Scan for the cell matching the given text and deliver its (x, y) coordinate at center. 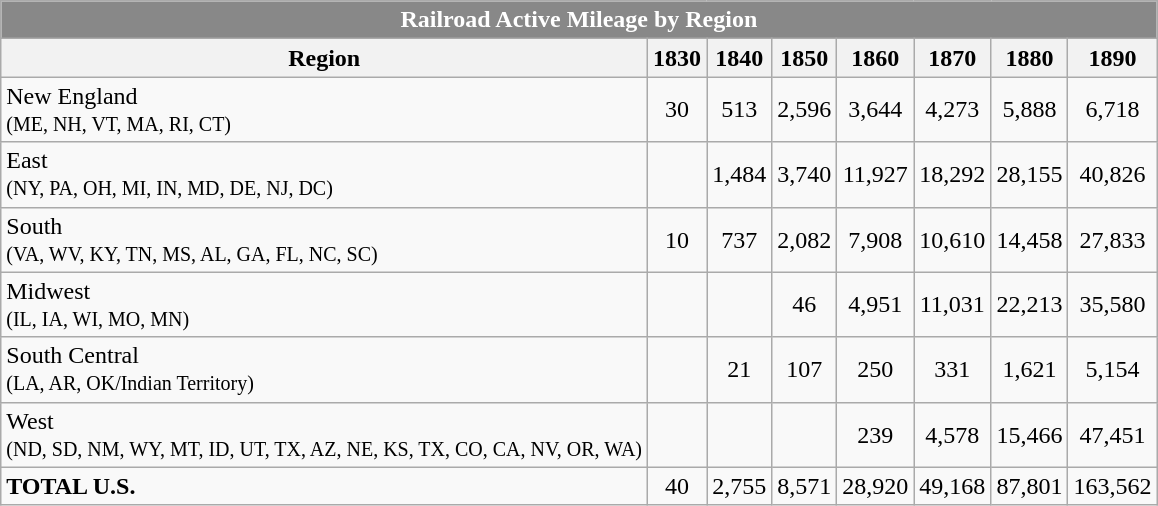
TOTAL U.S. (324, 486)
21 (740, 370)
1870 (952, 58)
5,154 (1112, 370)
8,571 (804, 486)
4,578 (952, 434)
35,580 (1112, 304)
1860 (876, 58)
4,273 (952, 110)
28,920 (876, 486)
14,458 (1030, 240)
2,755 (740, 486)
East (NY, PA, OH, MI, IN, MD, DE, NJ, DC) (324, 174)
1,621 (1030, 370)
18,292 (952, 174)
331 (952, 370)
1890 (1112, 58)
11,927 (876, 174)
2,082 (804, 240)
47,451 (1112, 434)
46 (804, 304)
737 (740, 240)
Midwest (IL, IA, WI, MO, MN) (324, 304)
28,155 (1030, 174)
4,951 (876, 304)
87,801 (1030, 486)
South (VA, WV, KY, TN, MS, AL, GA, FL, NC, SC) (324, 240)
5,888 (1030, 110)
1850 (804, 58)
South Central (LA, AR, OK/Indian Territory) (324, 370)
513 (740, 110)
1,484 (740, 174)
40 (678, 486)
New England (ME, NH, VT, MA, RI, CT) (324, 110)
7,908 (876, 240)
163,562 (1112, 486)
239 (876, 434)
1830 (678, 58)
West (ND, SD, NM, WY, MT, ID, UT, TX, AZ, NE, KS, TX, CO, CA, NV, OR, WA) (324, 434)
2,596 (804, 110)
22,213 (1030, 304)
1840 (740, 58)
40,826 (1112, 174)
49,168 (952, 486)
Railroad Active Mileage by Region (579, 20)
250 (876, 370)
30 (678, 110)
11,031 (952, 304)
27,833 (1112, 240)
10,610 (952, 240)
107 (804, 370)
1880 (1030, 58)
10 (678, 240)
15,466 (1030, 434)
3,644 (876, 110)
Region (324, 58)
6,718 (1112, 110)
3,740 (804, 174)
